Extract the (x, y) coordinate from the center of the cell holding the provided text.  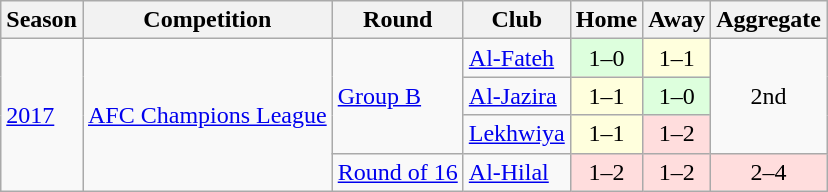
Lekhwiya (516, 134)
AFC Champions League (207, 115)
Round (398, 20)
2nd (769, 96)
Season (42, 20)
Al-Hilal (516, 172)
2–4 (769, 172)
Home (606, 20)
Group B (398, 96)
2017 (42, 115)
Al-Fateh (516, 58)
Competition (207, 20)
Al-Jazira (516, 96)
Aggregate (769, 20)
Away (677, 20)
Round of 16 (398, 172)
Club (516, 20)
